Output the (x, y) coordinate of the center of the cell containing the given text.  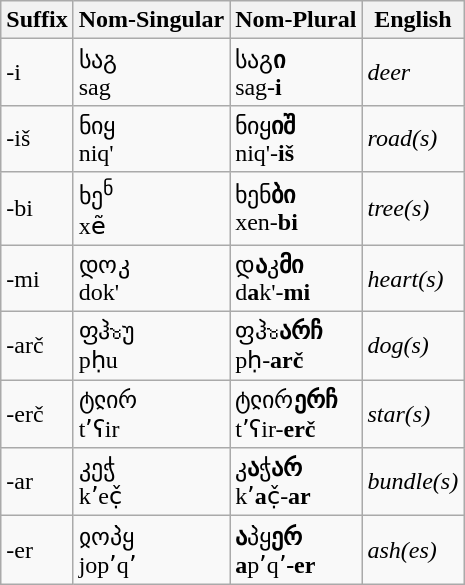
-bi (37, 208)
-ar (37, 482)
-erč (37, 414)
English (413, 20)
საგიsag-i (296, 72)
dog(s) (413, 346)
-er (37, 550)
heart(s) (413, 278)
road(s) (413, 138)
აპყერapʼqʼ-er (296, 550)
ხენxẽ (151, 208)
-arč (37, 346)
Nom-Plural (296, 20)
-mi (37, 278)
ჲოპყjopʼqʼ (151, 550)
ნიყniq' (151, 138)
დაკმიdak'-mi (296, 278)
ფჰჾუpḥu (151, 346)
Nom-Singular (151, 20)
ტჺირერჩtʼʕir-erč (296, 414)
ნიყიშniq'-iš (296, 138)
დოკdok' (151, 278)
bundle(s) (413, 482)
კეჭkʼeč̣ (151, 482)
star(s) (413, 414)
ash(es) (413, 550)
ხენბიxen-bi (296, 208)
საგsag (151, 72)
-i (37, 72)
Suffix (37, 20)
ტჺირtʼʕir (151, 414)
კაჭარkʼač̣-ar (296, 482)
ფჰჾარჩpḥ-arč (296, 346)
deer (413, 72)
-iš (37, 138)
tree(s) (413, 208)
